Scan for the cell matching the given text and deliver its (X, Y) coordinate at center. 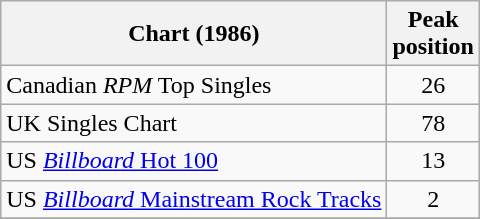
UK Singles Chart (194, 123)
13 (433, 161)
Peakposition (433, 34)
US Billboard Hot 100 (194, 161)
2 (433, 199)
26 (433, 85)
78 (433, 123)
Canadian RPM Top Singles (194, 85)
US Billboard Mainstream Rock Tracks (194, 199)
Chart (1986) (194, 34)
